Identify which cell holds the provided text, then report its (x, y) central coordinate. 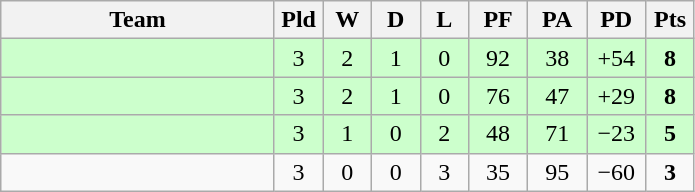
PF (498, 20)
+54 (616, 58)
PD (616, 20)
PA (558, 20)
76 (498, 96)
L (444, 20)
Pld (298, 20)
−23 (616, 134)
5 (670, 134)
−60 (616, 172)
71 (558, 134)
W (348, 20)
Team (138, 20)
48 (498, 134)
47 (558, 96)
D (396, 20)
Pts (670, 20)
+29 (616, 96)
95 (558, 172)
35 (498, 172)
38 (558, 58)
92 (498, 58)
